Determine the (x, y) coordinate at the center of the cell enclosing the given text.  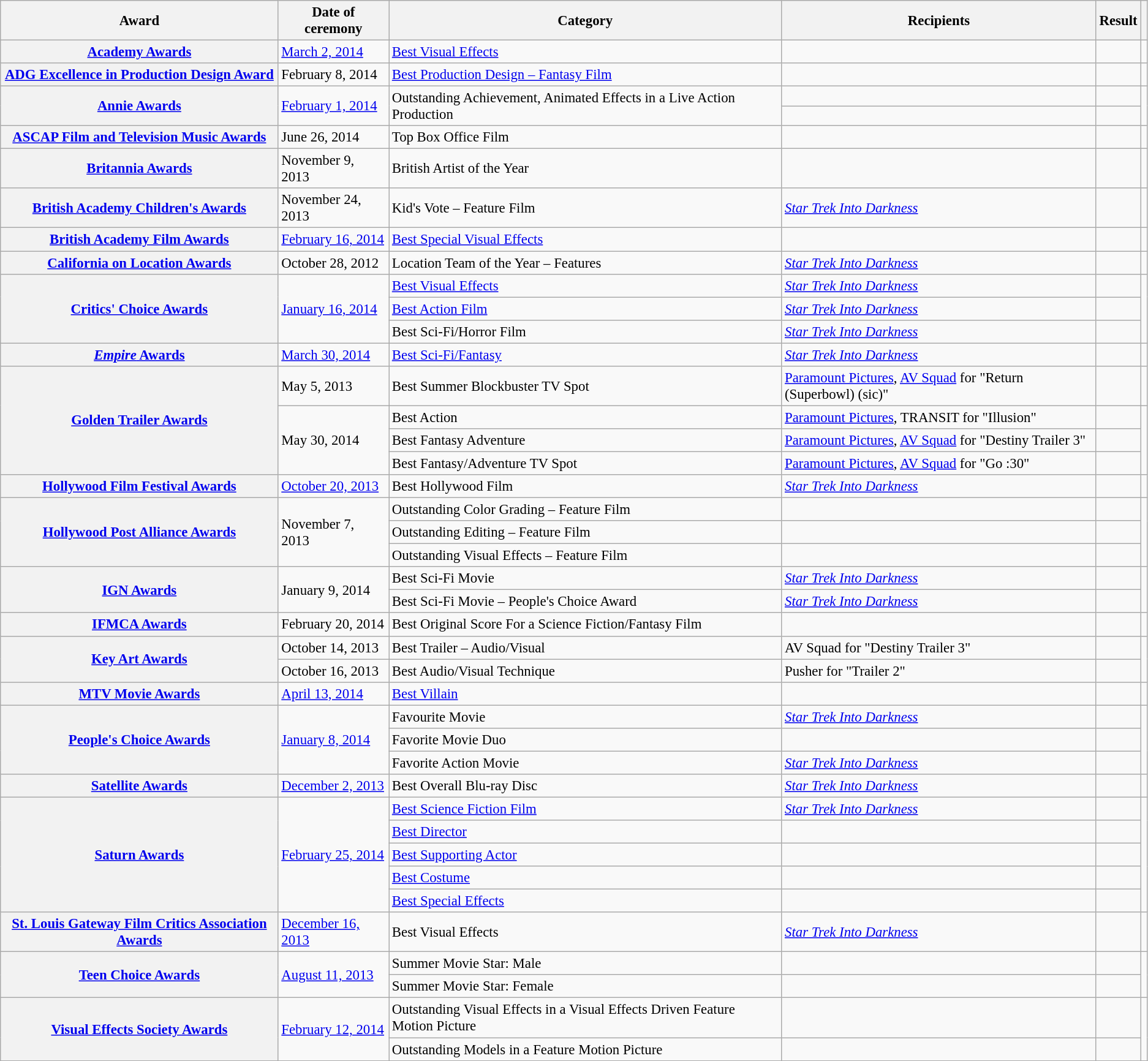
Best Sci-Fi/Fantasy (586, 355)
AV Squad for "Destiny Trailer 3" (939, 648)
Summer Movie Star: Female (586, 987)
October 20, 2013 (333, 486)
May 5, 2013 (333, 386)
Top Box Office Film (586, 137)
February 16, 2014 (333, 240)
August 11, 2013 (333, 975)
IFMCA Awards (140, 625)
Best Costume (586, 878)
November 24, 2013 (333, 208)
Best Production Design – Fantasy Film (586, 75)
Empire Awards (140, 355)
Best Action Film (586, 309)
Recipients (939, 21)
Best Summer Blockbuster TV Spot (586, 386)
Best Director (586, 832)
Favourite Movie (586, 717)
Best Special Effects (586, 901)
Paramount Pictures, AV Squad for "Destiny Trailer 3" (939, 440)
Best Overall Blu-ray Disc (586, 786)
Result (1119, 21)
March 2, 2014 (333, 52)
February 25, 2014 (333, 855)
Golden Trailer Awards (140, 420)
January 9, 2014 (333, 589)
Paramount Pictures, AV Squad for "Go :30" (939, 463)
Outstanding Visual Effects – Feature Film (586, 556)
Critics' Choice Awards (140, 309)
February 12, 2014 (333, 1029)
Outstanding Color Grading – Feature Film (586, 510)
December 16, 2013 (333, 932)
Best Supporting Actor (586, 855)
ASCAP Film and Television Music Awards (140, 137)
Award (140, 21)
January 8, 2014 (333, 740)
Saturn Awards (140, 855)
October 14, 2013 (333, 648)
Date of ceremony (333, 21)
Best Villain (586, 693)
ADG Excellence in Production Design Award (140, 75)
Best Original Score For a Science Fiction/Fantasy Film (586, 625)
Kid's Vote – Feature Film (586, 208)
Outstanding Visual Effects in a Visual Effects Driven Feature Motion Picture (586, 1018)
California on Location Awards (140, 263)
Outstanding Editing – Feature Film (586, 532)
Best Audio/Visual Technique (586, 671)
IGN Awards (140, 589)
June 26, 2014 (333, 137)
October 16, 2013 (333, 671)
November 9, 2013 (333, 169)
February 8, 2014 (333, 75)
Best Fantasy Adventure (586, 440)
Category (586, 21)
February 20, 2014 (333, 625)
Best Fantasy/Adventure TV Spot (586, 463)
March 30, 2014 (333, 355)
People's Choice Awards (140, 740)
January 16, 2014 (333, 309)
Paramount Pictures, TRANSIT for "Illusion" (939, 417)
Best Sci-Fi/Horror Film (586, 331)
Hollywood Post Alliance Awards (140, 533)
Outstanding Models in a Feature Motion Picture (586, 1049)
British Academy Film Awards (140, 240)
Location Team of the Year – Features (586, 263)
November 7, 2013 (333, 533)
Best Trailer – Audio/Visual (586, 648)
Satellite Awards (140, 786)
Academy Awards (140, 52)
May 30, 2014 (333, 440)
October 28, 2012 (333, 263)
Key Art Awards (140, 659)
Summer Movie Star: Male (586, 964)
St. Louis Gateway Film Critics Association Awards (140, 932)
Best Sci-Fi Movie – People's Choice Award (586, 602)
February 1, 2014 (333, 107)
British Academy Children's Awards (140, 208)
Best Sci-Fi Movie (586, 578)
Teen Choice Awards (140, 975)
Best Hollywood Film (586, 486)
April 13, 2014 (333, 693)
Best Science Fiction Film (586, 809)
Annie Awards (140, 107)
MTV Movie Awards (140, 693)
Favorite Action Movie (586, 763)
Favorite Movie Duo (586, 740)
British Artist of the Year (586, 169)
Pusher for "Trailer 2" (939, 671)
Outstanding Achievement, Animated Effects in a Live Action Production (586, 107)
Hollywood Film Festival Awards (140, 486)
Visual Effects Society Awards (140, 1029)
December 2, 2013 (333, 786)
Best Action (586, 417)
Paramount Pictures, AV Squad for "Return (Superbowl) (sic)" (939, 386)
Best Special Visual Effects (586, 240)
Britannia Awards (140, 169)
